Capture the cell that displays the provided text and extract its [X, Y] central coordinate. 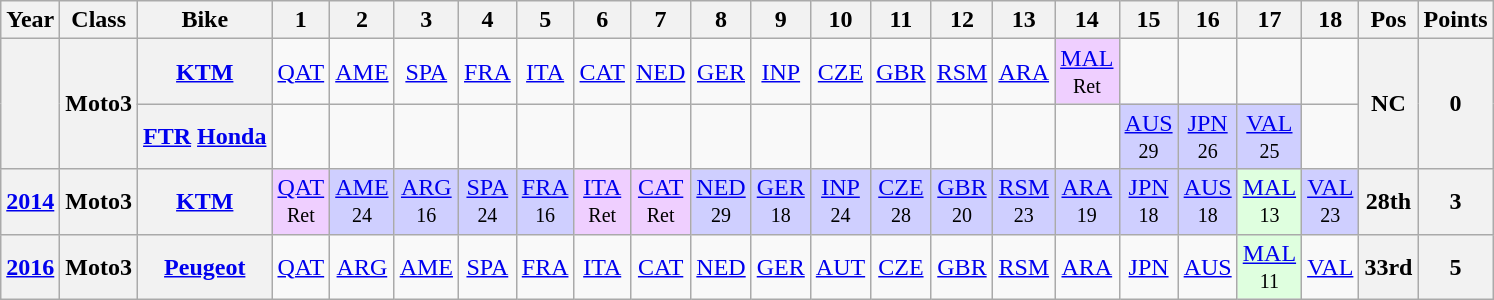
14 [1087, 20]
FTR Honda [205, 136]
GBR20 [962, 202]
CATRet [660, 202]
AUT [840, 266]
INP24 [840, 202]
SPA24 [488, 202]
JPN [1148, 266]
VAL25 [1269, 136]
MAL11 [1269, 266]
ARG [362, 266]
AUS29 [1148, 136]
VAL23 [1330, 202]
Bike [205, 20]
4 [488, 20]
JPN18 [1148, 202]
AME24 [362, 202]
9 [780, 20]
0 [1456, 104]
7 [660, 20]
2016 [30, 266]
6 [602, 20]
15 [1148, 20]
2014 [30, 202]
28th [1388, 202]
13 [1024, 20]
CZE28 [901, 202]
VAL [1330, 266]
FRA16 [545, 202]
NED29 [721, 202]
AUS [1208, 266]
11 [901, 20]
JPN26 [1208, 136]
Class [99, 20]
Points [1456, 20]
Pos [1388, 20]
INP [780, 72]
AUS18 [1208, 202]
33rd [1388, 266]
RSM23 [1024, 202]
12 [962, 20]
ARA19 [1087, 202]
MAL13 [1269, 202]
QATRet [301, 202]
16 [1208, 20]
Year [30, 20]
2 [362, 20]
10 [840, 20]
Peugeot [205, 266]
ARG16 [426, 202]
NC [1388, 104]
8 [721, 20]
1 [301, 20]
MALRet [1087, 72]
GER18 [780, 202]
18 [1330, 20]
17 [1269, 20]
ITARet [602, 202]
